Find where the given text appears and provide that cell's center as (X, Y) coordinate. 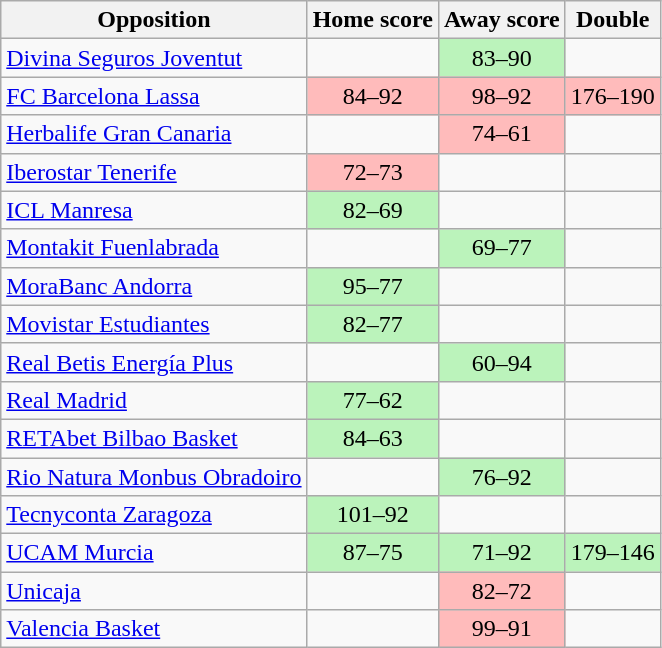
Tecnyconta Zaragoza (154, 515)
83–90 (502, 58)
Opposition (154, 20)
Movistar Estudiantes (154, 324)
99–91 (502, 629)
77–62 (372, 400)
Herbalife Gran Canaria (154, 134)
82–69 (372, 210)
UCAM Murcia (154, 553)
71–92 (502, 553)
RETAbet Bilbao Basket (154, 438)
MoraBanc Andorra (154, 286)
69–77 (502, 248)
Divina Seguros Joventut (154, 58)
Real Betis Energía Plus (154, 362)
FC Barcelona Lassa (154, 96)
72–73 (372, 172)
84–92 (372, 96)
Iberostar Tenerife (154, 172)
Rio Natura Monbus Obradoiro (154, 477)
Valencia Basket (154, 629)
76–92 (502, 477)
Double (612, 20)
87–75 (372, 553)
84–63 (372, 438)
82–77 (372, 324)
74–61 (502, 134)
98–92 (502, 96)
176–190 (612, 96)
179–146 (612, 553)
Unicaja (154, 591)
ICL Manresa (154, 210)
Real Madrid (154, 400)
Home score (372, 20)
Away score (502, 20)
82–72 (502, 591)
95–77 (372, 286)
101–92 (372, 515)
Montakit Fuenlabrada (154, 248)
60–94 (502, 362)
